Provide the (X, Y) coordinate of the cell's center where the given text is located.  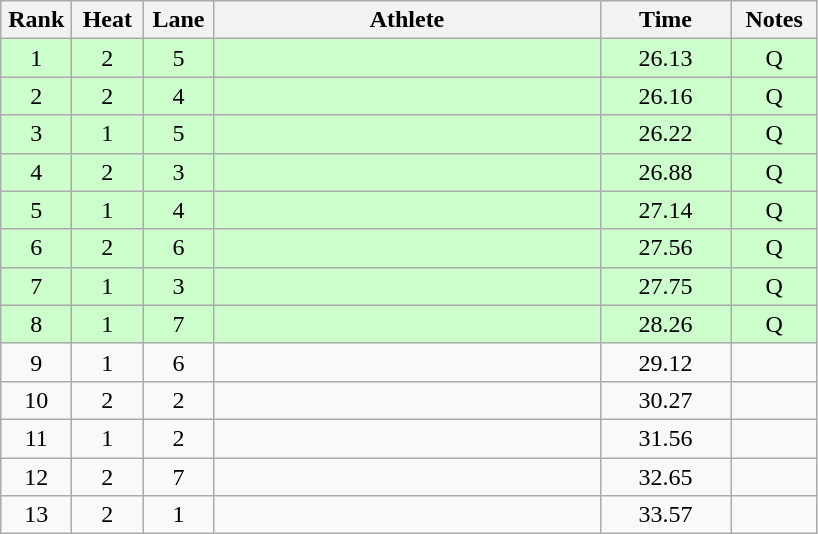
Athlete (407, 20)
Heat (108, 20)
9 (36, 362)
27.75 (666, 286)
12 (36, 477)
29.12 (666, 362)
Notes (774, 20)
33.57 (666, 515)
13 (36, 515)
32.65 (666, 477)
26.13 (666, 58)
8 (36, 324)
Lane (178, 20)
27.14 (666, 210)
30.27 (666, 400)
26.16 (666, 96)
31.56 (666, 438)
10 (36, 400)
28.26 (666, 324)
27.56 (666, 248)
Time (666, 20)
11 (36, 438)
26.22 (666, 134)
Rank (36, 20)
26.88 (666, 172)
